Return [X, Y] of the center of cell containing provided text 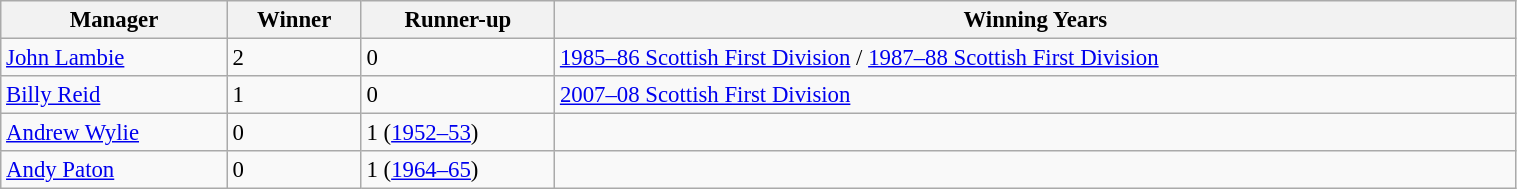
Winner [294, 20]
Runner-up [458, 20]
Manager [114, 20]
2007–08 Scottish First Division [1036, 95]
Winning Years [1036, 20]
1 (1964–65) [458, 170]
1 (1952–53) [458, 133]
1 [294, 95]
Andrew Wylie [114, 133]
Billy Reid [114, 95]
2 [294, 58]
Andy Paton [114, 170]
1985–86 Scottish First Division / 1987–88 Scottish First Division [1036, 58]
John Lambie [114, 58]
